From the cell containing the given text, extract its center point as (x, y) coordinate. 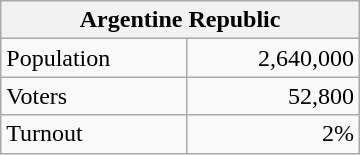
Turnout (94, 134)
Population (94, 58)
2% (274, 134)
Argentine Republic (180, 20)
2,640,000 (274, 58)
52,800 (274, 96)
Voters (94, 96)
